Search for the cell housing the specified text and yield its (x, y) center coordinate. 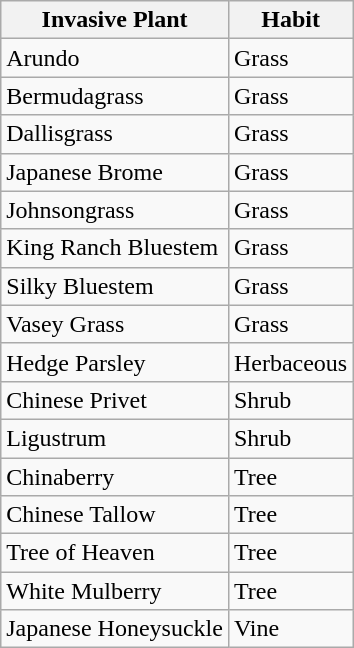
Tree of Heaven (115, 553)
Arundo (115, 58)
King Ranch Bluestem (115, 248)
Japanese Honeysuckle (115, 629)
Habit (290, 20)
Vine (290, 629)
Herbaceous (290, 362)
Silky Bluestem (115, 286)
Chinese Tallow (115, 515)
Johnsongrass (115, 210)
Chinese Privet (115, 400)
Japanese Brome (115, 172)
Chinaberry (115, 477)
Invasive Plant (115, 20)
Dallisgrass (115, 134)
Bermudagrass (115, 96)
Vasey Grass (115, 324)
Ligustrum (115, 438)
White Mulberry (115, 591)
Hedge Parsley (115, 362)
